Extract the (X, Y) coordinate from the center of the cell holding the provided text.  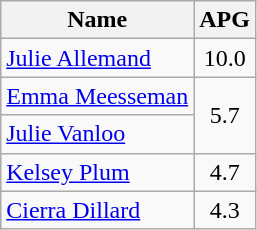
Julie Vanloo (98, 134)
Cierra Dillard (98, 210)
Emma Meesseman (98, 96)
APG (225, 20)
Julie Allemand (98, 58)
Kelsey Plum (98, 172)
4.7 (225, 172)
5.7 (225, 115)
4.3 (225, 210)
10.0 (225, 58)
Name (98, 20)
